Identify which cell holds the provided text, then report its (x, y) central coordinate. 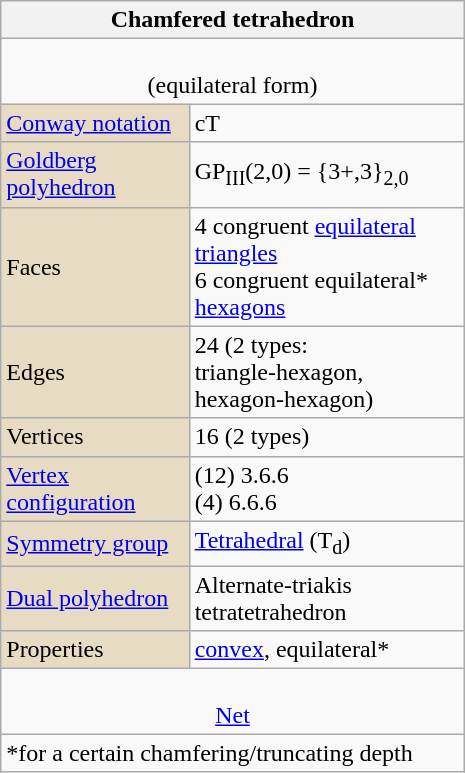
Symmetry group (95, 543)
(equilateral form) (233, 72)
Conway notation (95, 123)
Properties (95, 650)
Faces (95, 266)
Vertex configuration (95, 488)
cT (326, 123)
24 (2 types:triangle-hexagon,hexagon-hexagon) (326, 372)
*for a certain chamfering/truncating depth (233, 753)
GPIII(2,0) = {3+,3}2,0 (326, 174)
4 congruent equilateral triangles6 congruent equilateral* hexagons (326, 266)
Goldberg polyhedron (95, 174)
convex, equilateral* (326, 650)
16 (2 types) (326, 437)
Chamfered tetrahedron (233, 20)
Edges (95, 372)
Dual polyhedron (95, 598)
Vertices (95, 437)
Alternate-triakis tetratetrahedron (326, 598)
Net (233, 702)
(12) 3.6.6(4) 6.6.6 (326, 488)
Tetrahedral (Td) (326, 543)
